Determine the (x, y) coordinate at the center of the cell enclosing the given text.  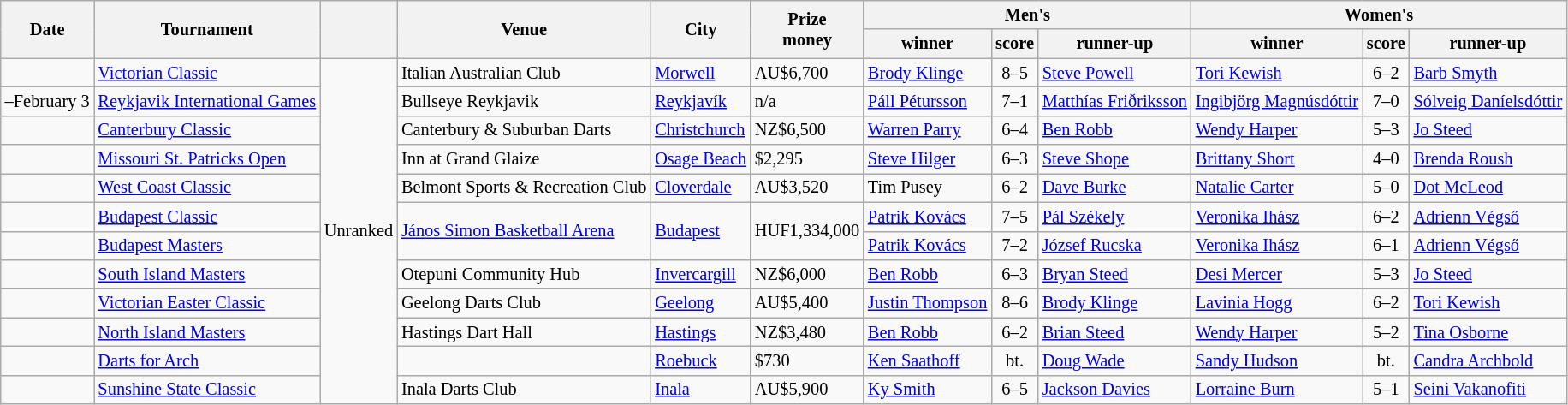
7–1 (1015, 101)
Inala (700, 390)
North Island Masters (207, 332)
AU$3,520 (807, 188)
Ken Saathoff (928, 360)
Morwell (700, 73)
Sunshine State Classic (207, 390)
Dot McLeod (1488, 188)
7–5 (1015, 217)
Steve Powell (1114, 73)
Reykjavík (700, 101)
Candra Archbold (1488, 360)
Brittany Short (1277, 159)
Sandy Hudson (1277, 360)
–February 3 (48, 101)
City (700, 29)
Doug Wade (1114, 360)
HUF1,334,000 (807, 231)
János Simon Basketball Arena (524, 231)
Sólveig Daníelsdóttir (1488, 101)
Tina Osborne (1488, 332)
Warren Parry (928, 130)
Pál Székely (1114, 217)
Venue (524, 29)
Lorraine Burn (1277, 390)
$2,295 (807, 159)
Páll Pétursson (928, 101)
Tournament (207, 29)
Victorian Classic (207, 73)
Natalie Carter (1277, 188)
Belmont Sports & Recreation Club (524, 188)
7–0 (1387, 101)
Matthías Friðriksson (1114, 101)
Italian Australian Club (524, 73)
Victorian Easter Classic (207, 303)
Desi Mercer (1277, 274)
5–0 (1387, 188)
AU$5,400 (807, 303)
Invercargill (700, 274)
Darts for Arch (207, 360)
Steve Shope (1114, 159)
$730 (807, 360)
South Island Masters (207, 274)
Women's (1379, 15)
Budapest (700, 231)
Men's (1027, 15)
Ingibjörg Magnúsdóttir (1277, 101)
Christchurch (700, 130)
Inn at Grand Glaize (524, 159)
6–1 (1387, 246)
József Rucska (1114, 246)
Jackson Davies (1114, 390)
NZ$3,480 (807, 332)
Budapest Masters (207, 246)
NZ$6,000 (807, 274)
Hastings (700, 332)
Roebuck (700, 360)
5–2 (1387, 332)
8–6 (1015, 303)
5–1 (1387, 390)
Seini Vakanofiti (1488, 390)
Cloverdale (700, 188)
Date (48, 29)
West Coast Classic (207, 188)
7–2 (1015, 246)
Osage Beach (700, 159)
Ky Smith (928, 390)
4–0 (1387, 159)
Geelong (700, 303)
8–5 (1015, 73)
Reykjavik International Games (207, 101)
Hastings Dart Hall (524, 332)
6–4 (1015, 130)
Justin Thompson (928, 303)
Inala Darts Club (524, 390)
Steve Hilger (928, 159)
Unranked (359, 231)
n/a (807, 101)
Barb Smyth (1488, 73)
Tim Pusey (928, 188)
Bryan Steed (1114, 274)
Lavinia Hogg (1277, 303)
Geelong Darts Club (524, 303)
Dave Burke (1114, 188)
NZ$6,500 (807, 130)
Canterbury Classic (207, 130)
6–5 (1015, 390)
Canterbury & Suburban Darts (524, 130)
Bullseye Reykjavik (524, 101)
Prizemoney (807, 29)
Brenda Roush (1488, 159)
AU$5,900 (807, 390)
Missouri St. Patricks Open (207, 159)
AU$6,700 (807, 73)
Budapest Classic (207, 217)
Otepuni Community Hub (524, 274)
Brian Steed (1114, 332)
